From the cell containing the given text, extract its center point as [x, y] coordinate. 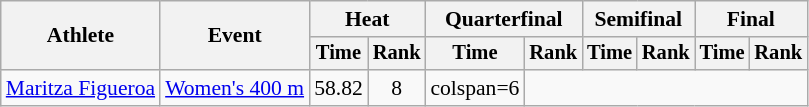
Maritza Figueroa [80, 88]
Women's 400 m [234, 88]
Quarterfinal [504, 19]
Event [234, 36]
58.82 [338, 88]
8 [397, 88]
Athlete [80, 36]
Final [751, 19]
colspan=6 [474, 88]
Semifinal [638, 19]
Heat [367, 19]
